Find where the given text appears and provide that cell's center as [X, Y] coordinate. 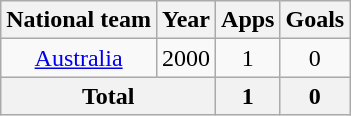
Apps [248, 20]
Total [108, 96]
Year [186, 20]
National team [79, 20]
Australia [79, 58]
2000 [186, 58]
Goals [315, 20]
